Output the [X, Y] coordinate of the center of the cell containing the given text.  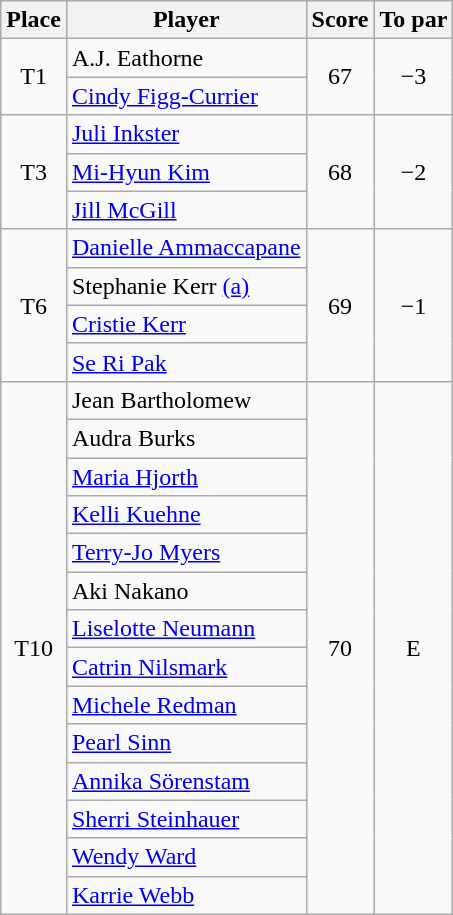
T1 [34, 77]
Cristie Kerr [186, 324]
A.J. Eathorne [186, 58]
Cindy Figg-Currier [186, 96]
Player [186, 20]
E [414, 648]
To par [414, 20]
Liselotte Neumann [186, 629]
T3 [34, 172]
69 [340, 305]
Jean Bartholomew [186, 400]
−2 [414, 172]
T10 [34, 648]
Maria Hjorth [186, 477]
Wendy Ward [186, 857]
67 [340, 77]
Juli Inkster [186, 134]
Jill McGill [186, 210]
Annika Sörenstam [186, 781]
68 [340, 172]
Karrie Webb [186, 895]
Stephanie Kerr (a) [186, 286]
Se Ri Pak [186, 362]
Audra Burks [186, 438]
Kelli Kuehne [186, 515]
−1 [414, 305]
−3 [414, 77]
Terry-Jo Myers [186, 553]
Mi-Hyun Kim [186, 172]
70 [340, 648]
Score [340, 20]
Pearl Sinn [186, 743]
Aki Nakano [186, 591]
Catrin Nilsmark [186, 667]
Michele Redman [186, 705]
Sherri Steinhauer [186, 819]
Place [34, 20]
Danielle Ammaccapane [186, 248]
T6 [34, 305]
